From the cell containing the given text, extract its center point as (x, y) coordinate. 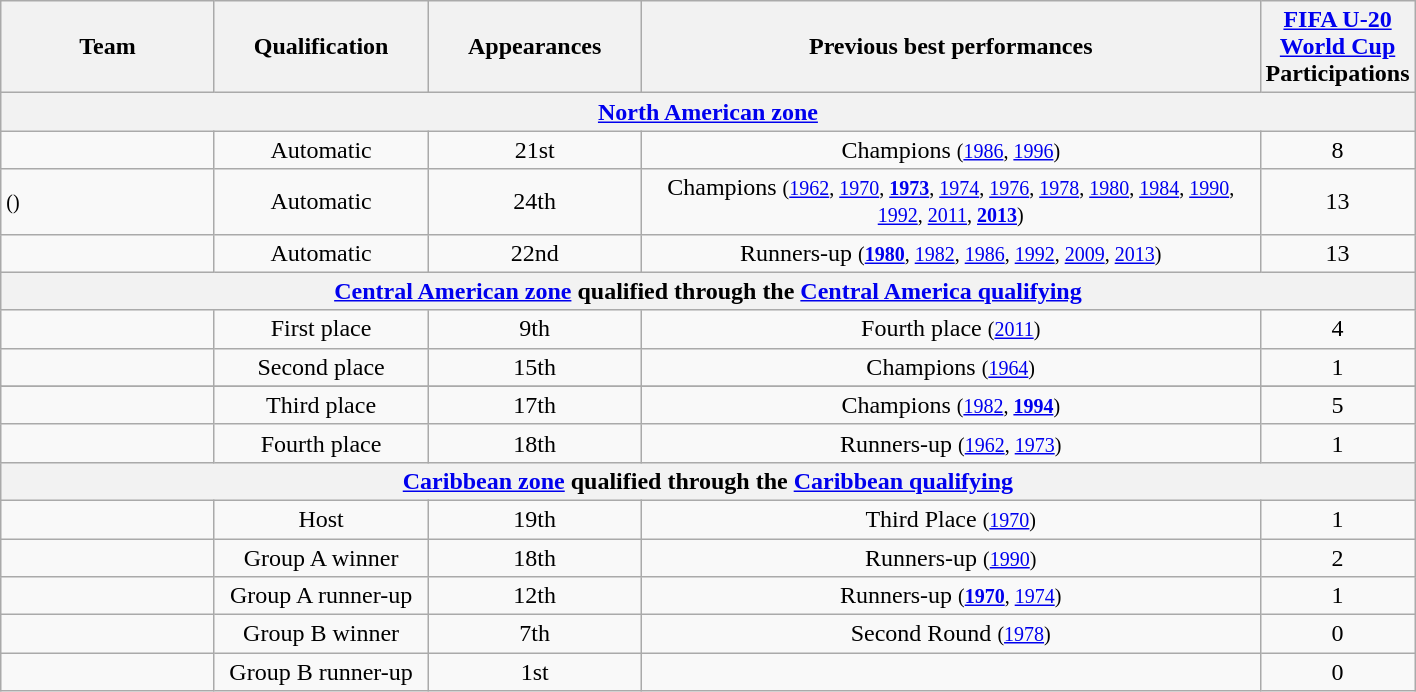
Qualification (321, 47)
Caribbean zone qualified through the Caribbean qualifying (708, 481)
22nd (535, 253)
Champions (1964) (950, 367)
Second place (321, 367)
12th (535, 596)
7th (535, 634)
Fourth place (321, 443)
Third Place (1970) (950, 519)
9th (535, 329)
Group A runner-up (321, 596)
Team (108, 47)
19th (535, 519)
Runners-up (1980, 1982, 1986, 1992, 2009, 2013) (950, 253)
Champions (1962, 1970, 1973, 1974, 1976, 1978, 1980, 1984, 1990, 1992, 2011, 2013) (950, 202)
() (108, 202)
21st (535, 150)
Group B winner (321, 634)
Champions (1982, 1994) (950, 405)
17th (535, 405)
Runners-up (1962, 1973) (950, 443)
Champions (1986, 1996) (950, 150)
Host (321, 519)
1st (535, 672)
Group A winner (321, 557)
2 (1338, 557)
Second Round (1978) (950, 634)
Fourth place (2011) (950, 329)
FIFA U-20 World Cup Participations (1338, 47)
Runners-up (1990) (950, 557)
15th (535, 367)
24th (535, 202)
Third place (321, 405)
Group B runner-up (321, 672)
Runners-up (1970, 1974) (950, 596)
First place (321, 329)
Previous best performances (950, 47)
5 (1338, 405)
Central American zone qualified through the Central America qualifying (708, 291)
8 (1338, 150)
4 (1338, 329)
North American zone (708, 112)
Appearances (535, 47)
